For the text-containing cell, return its midpoint in [x, y] coordinate format. 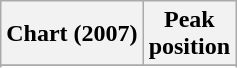
Chart (2007) [72, 34]
Peakposition [189, 34]
